Search for the cell housing the specified text and yield its [x, y] center coordinate. 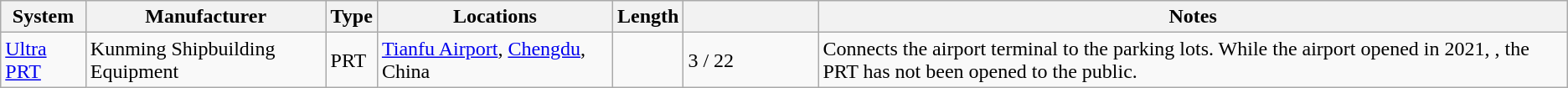
Kunming Shipbuilding Equipment [206, 60]
Connects the airport terminal to the parking lots. While the airport opened in 2021, , the PRT has not been opened to the public. [1193, 60]
Notes [1193, 17]
PRT [352, 60]
Ultra PRT [44, 60]
3 / 22 [750, 60]
Tianfu Airport, Chengdu, China [494, 60]
Locations [494, 17]
Manufacturer [206, 17]
System [44, 17]
Length [647, 17]
Type [352, 17]
